From the cell containing the given text, extract its center point as [X, Y] coordinate. 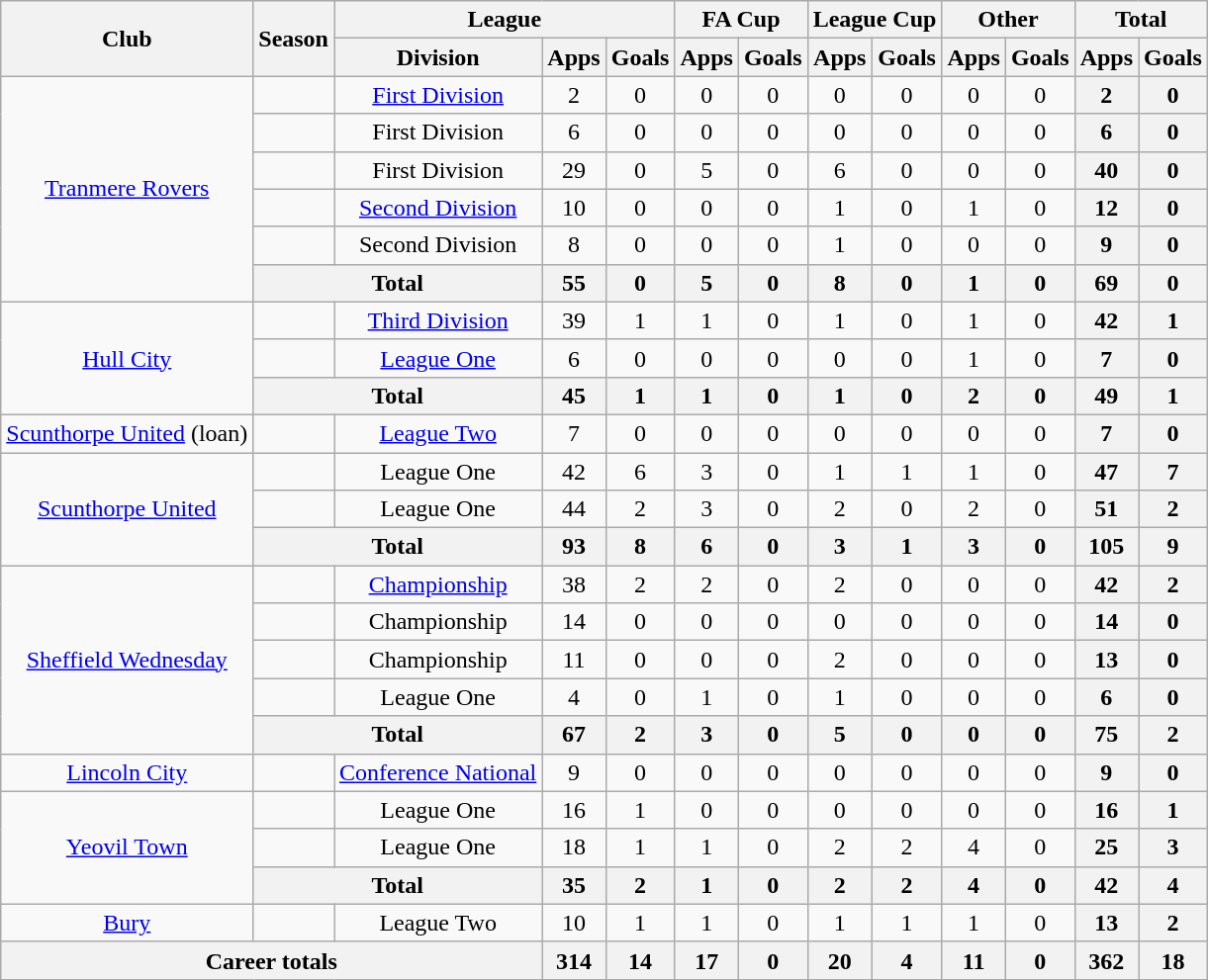
Club [127, 39]
Yeovil Town [127, 847]
Sheffield Wednesday [127, 660]
38 [574, 584]
29 [574, 170]
Conference National [438, 772]
Lincoln City [127, 772]
51 [1106, 509]
55 [574, 283]
Bury [127, 923]
Scunthorpe United [127, 509]
League [505, 20]
75 [1106, 735]
93 [574, 547]
25 [1106, 847]
67 [574, 735]
Third Division [438, 320]
Tranmere Rovers [127, 189]
49 [1106, 396]
17 [706, 960]
40 [1106, 170]
314 [574, 960]
39 [574, 320]
Season [294, 39]
20 [839, 960]
12 [1106, 208]
Career totals [271, 960]
Scunthorpe United (loan) [127, 433]
FA Cup [741, 20]
Other [1008, 20]
Division [438, 57]
35 [574, 885]
105 [1106, 547]
45 [574, 396]
362 [1106, 960]
League Cup [875, 20]
69 [1106, 283]
44 [574, 509]
47 [1106, 472]
Hull City [127, 358]
